Extract the (X, Y) coordinate from the center of the cell holding the provided text.  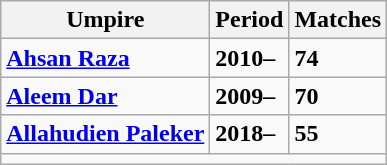
Umpire (106, 20)
Ahsan Raza (106, 58)
2009– (250, 96)
Aleem Dar (106, 96)
Allahudien Paleker (106, 134)
55 (338, 134)
Matches (338, 20)
Period (250, 20)
74 (338, 58)
2010– (250, 58)
2018– (250, 134)
70 (338, 96)
